Scan for the cell matching the given text and deliver its (x, y) coordinate at center. 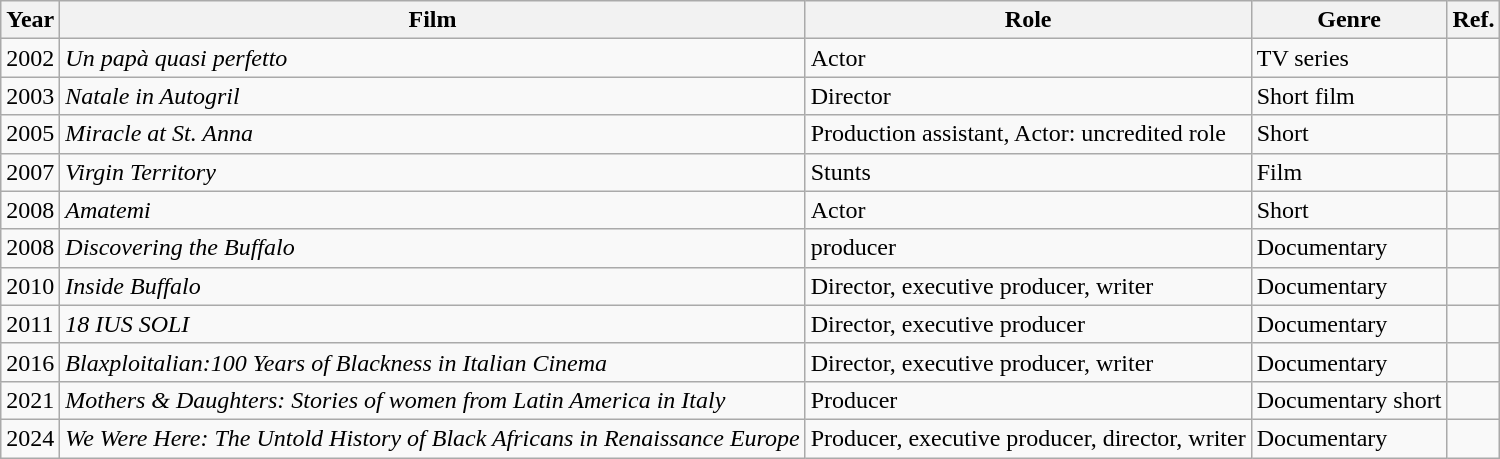
Miracle at St. Anna (432, 134)
2007 (30, 172)
Director (1028, 96)
Stunts (1028, 172)
2010 (30, 286)
Virgin Territory (432, 172)
Amatemi (432, 210)
Ref. (1474, 20)
We Were Here: The Untold History of Black Africans in Renaissance Europe (432, 438)
Genre (1349, 20)
2005 (30, 134)
Short film (1349, 96)
Year (30, 20)
Discovering the Buffalo (432, 248)
Producer (1028, 400)
2016 (30, 362)
Un papà quasi perfetto (432, 58)
Blaxploitalian:100 Years of Blackness in Italian Cinema (432, 362)
2002 (30, 58)
18 IUS SOLI (432, 324)
TV series (1349, 58)
2024 (30, 438)
producer (1028, 248)
Producer, executive producer, director, writer (1028, 438)
2011 (30, 324)
Documentary short (1349, 400)
Role (1028, 20)
2003 (30, 96)
Production assistant, Actor: uncredited role (1028, 134)
Natale in Autogril (432, 96)
Director, executive producer (1028, 324)
Mothers & Daughters: Stories of women from Latin America in Italy (432, 400)
Inside Buffalo (432, 286)
2021 (30, 400)
